Search for the cell housing the specified text and yield its [x, y] center coordinate. 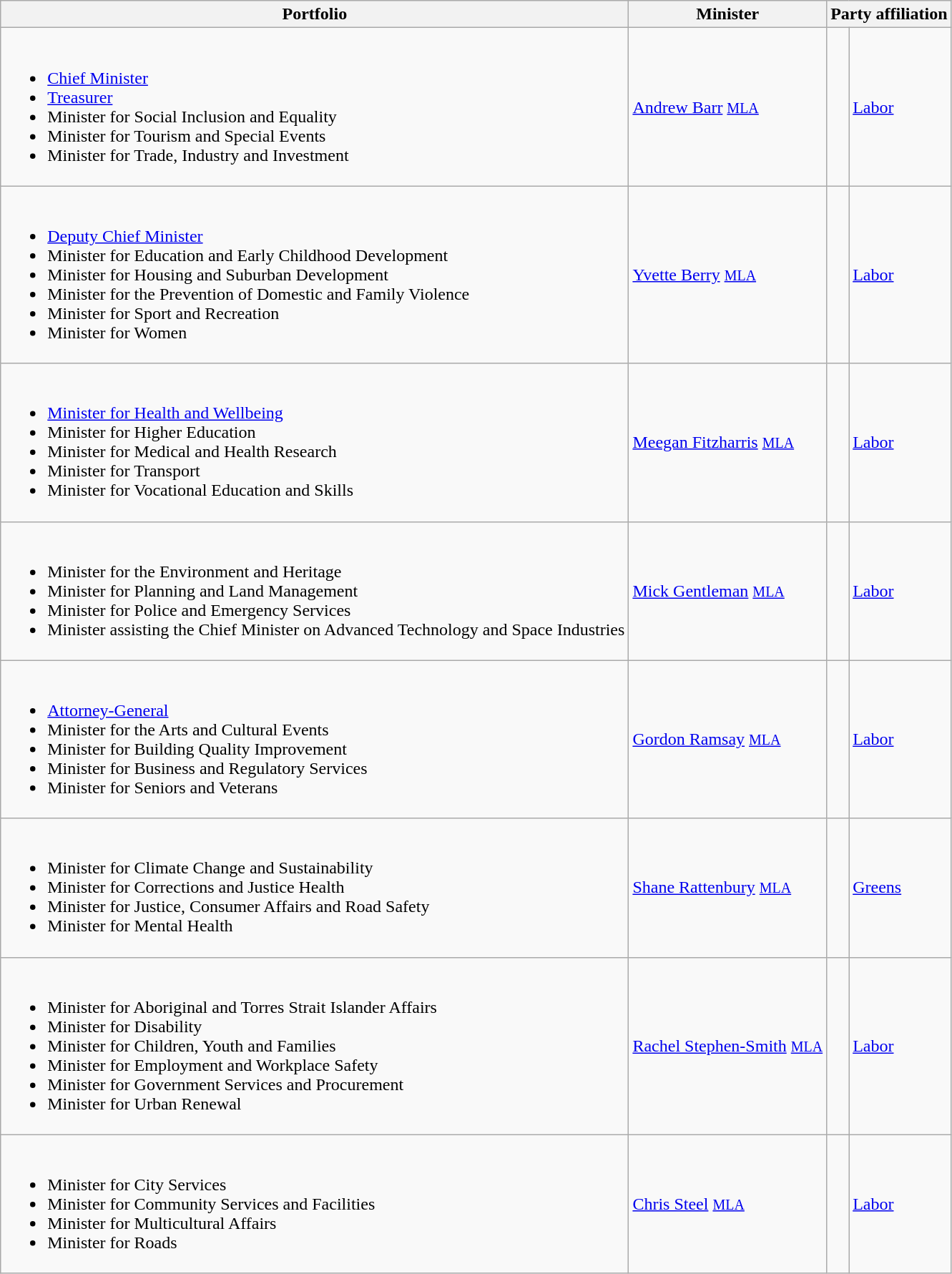
Chief MinisterTreasurerMinister for Social Inclusion and EqualityMinister for Tourism and Special EventsMinister for Trade, Industry and Investment [315, 107]
Andrew Barr MLA [728, 107]
Party affiliation [889, 14]
Mick Gentleman MLA [728, 591]
Minister for City ServicesMinister for Community Services and FacilitiesMinister for Multicultural AffairsMinister for Roads [315, 1204]
Greens [900, 888]
Meegan Fitzharris MLA [728, 442]
Chris Steel MLA [728, 1204]
Gordon Ramsay MLA [728, 740]
Minister [728, 14]
Rachel Stephen-Smith MLA [728, 1046]
Shane Rattenbury MLA [728, 888]
Yvette Berry MLA [728, 275]
Portfolio [315, 14]
